Extract the [X, Y] coordinate from the center of the cell holding the provided text.  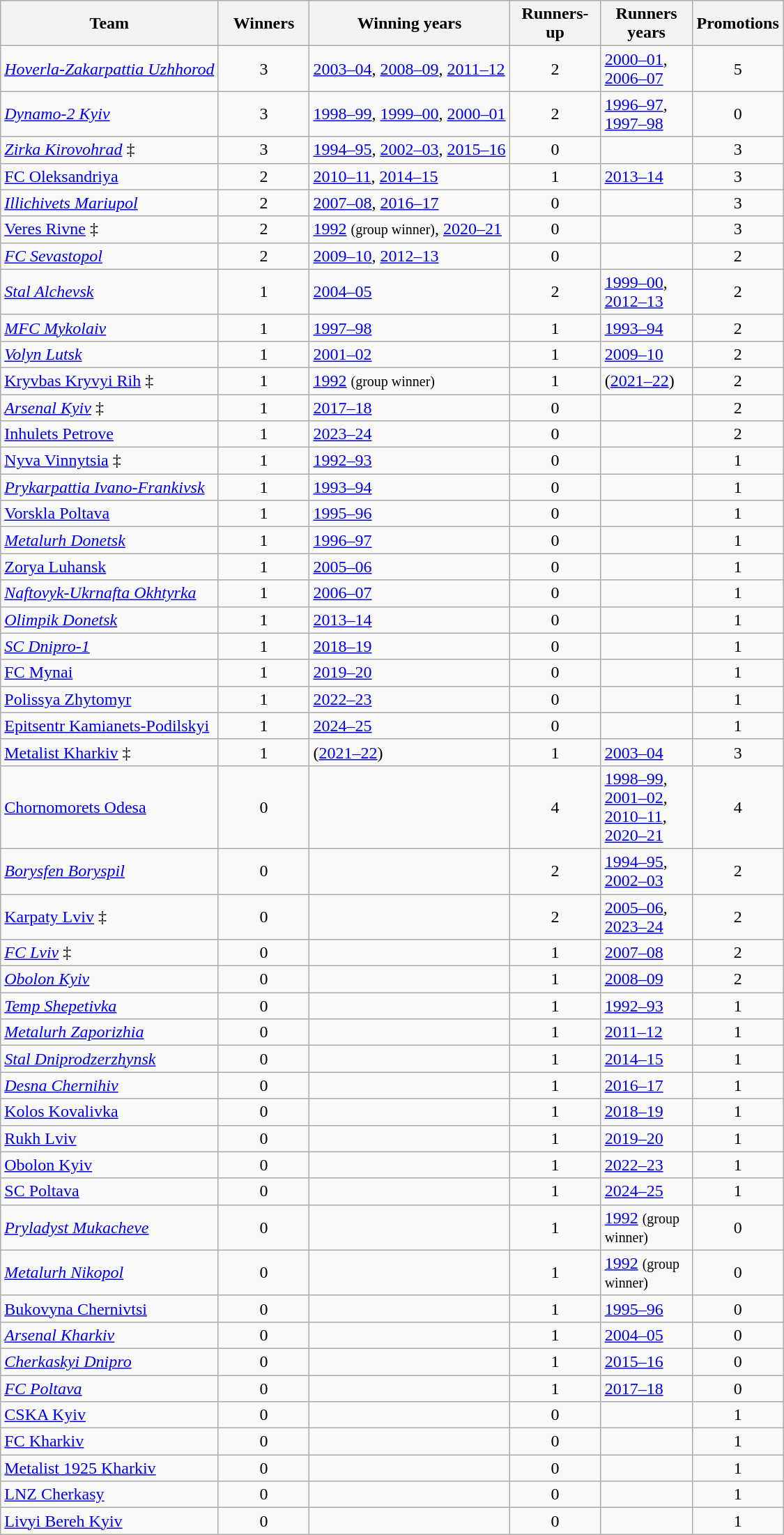
Zirka Kirovohrad ‡ [109, 150]
2011–12 [647, 1032]
1997–98 [410, 328]
FC Kharkiv [109, 1442]
Promotions [737, 24]
Metalurh Donetsk [109, 540]
Prykarpattia Ivano-Frankivsk [109, 487]
Metalist 1925 Kharkiv [109, 1468]
Metalurh Zaporizhia [109, 1032]
Winners [263, 24]
2009–10, 2012–13 [410, 256]
FC Lviv ‡ [109, 953]
2007–08 [647, 953]
2007–08, 2016–17 [410, 203]
Pryladyst Mukacheve [109, 1227]
Dynamo-2 Kyiv [109, 114]
FC Mynai [109, 673]
LNZ Cherkasy [109, 1495]
Inhulets Petrove [109, 434]
Desna Chernihiv [109, 1085]
Naftovyk-Ukrnafta Okhtyrka [109, 593]
2006–07 [410, 593]
1998–99, 1999–00, 2000–01 [410, 114]
SC Dnipro-1 [109, 646]
Livyi Bereh Kyiv [109, 1521]
Bukovyna Chernivtsi [109, 1308]
Kolos Kovalivka [109, 1112]
Team [109, 24]
Rukh Lviv [109, 1138]
1999–00, 2012–13 [647, 291]
2003–04 [647, 752]
Winning years [410, 24]
SC Poltava [109, 1191]
1994–95, 2002–03, 2015–16 [410, 150]
CSKA Kyiv [109, 1415]
Borysfen Boryspil [109, 871]
1992 (group winner), 2020–21 [410, 229]
Cherkaskyi Dnipro [109, 1361]
Metalurh Nikopol [109, 1273]
Karpaty Lviv ‡ [109, 916]
Kryvbas Kryvyi Rih ‡ [109, 381]
2003–04, 2008–09, 2011–12 [410, 68]
FC Sevastopol [109, 256]
Metalist Kharkiv ‡ [109, 752]
Stal Alchevsk [109, 291]
1998–99, 2001–02, 2010–11, 2020–21 [647, 807]
Epitsentr Kamianets-Podilskyi [109, 726]
Illichivets Mariupol [109, 203]
Arsenal Kharkiv [109, 1335]
1994–95, 2002–03 [647, 871]
Temp Shepetivka [109, 1006]
Vorskla Poltava [109, 514]
2015–16 [647, 1361]
1996–97 [410, 540]
Nyva Vinnytsia ‡ [109, 461]
Runners-up [555, 24]
2016–17 [647, 1085]
2001–02 [410, 354]
Runners years [647, 24]
Veres Rivne ‡ [109, 229]
Olimpik Donetsk [109, 620]
Hoverla-Zakarpattia Uzhhorod [109, 68]
Volyn Lutsk [109, 354]
Chornomorets Odesa [109, 807]
5 [737, 68]
1996–97, 1997–98 [647, 114]
2005–06 [410, 567]
2010–11, 2014–15 [410, 176]
2014–15 [647, 1059]
FC Oleksandriya [109, 176]
Zorya Luhansk [109, 567]
2009–10 [647, 354]
2023–24 [410, 434]
2008–09 [647, 979]
FC Poltava [109, 1388]
2000–01, 2006–07 [647, 68]
MFC Mykolaiv [109, 328]
2005–06, 2023–24 [647, 916]
Polissya Zhytomyr [109, 699]
Arsenal Kyiv ‡ [109, 408]
Stal Dniprodzerzhynsk [109, 1059]
